Provide the (X, Y) coordinate of the cell's center where the given text is located.  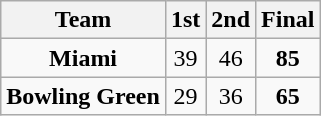
Final (288, 20)
39 (185, 58)
2nd (231, 20)
1st (185, 20)
Bowling Green (84, 96)
36 (231, 96)
65 (288, 96)
85 (288, 58)
Miami (84, 58)
46 (231, 58)
29 (185, 96)
Team (84, 20)
